Return the [x, y] coordinate for the center point of the cell that contains the specified text.  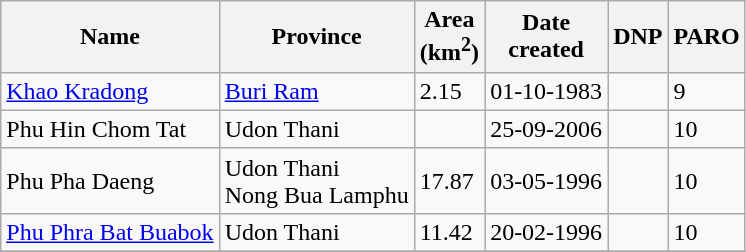
25-09-2006 [546, 129]
2.15 [449, 91]
17.87 [449, 180]
Name [110, 37]
9 [706, 91]
PARO [706, 37]
Province [316, 37]
Area(km2) [449, 37]
03-05-1996 [546, 180]
Phu Pha Daeng [110, 180]
20-02-1996 [546, 232]
Buri Ram [316, 91]
Khao Kradong [110, 91]
Phu Hin Chom Tat [110, 129]
Phu Phra Bat Buabok [110, 232]
Udon ThaniNong Bua Lamphu [316, 180]
01-10-1983 [546, 91]
DNP [638, 37]
11.42 [449, 232]
Datecreated [546, 37]
